Return [X, Y] of the center of cell containing provided text 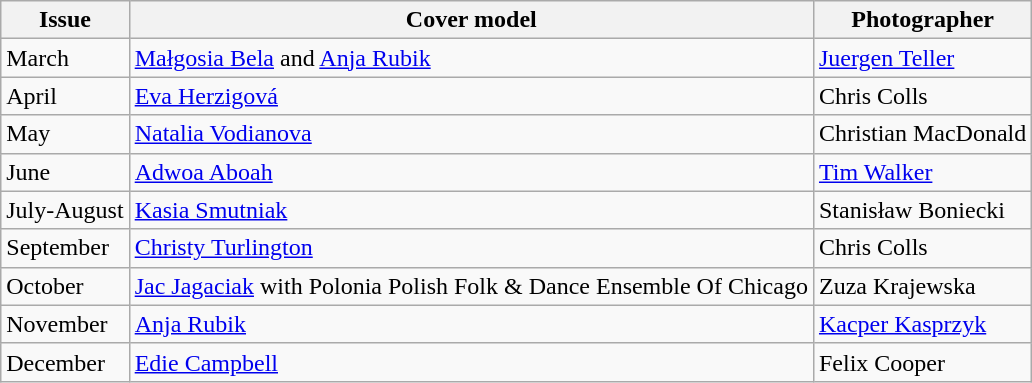
October [65, 286]
Anja Rubik [471, 324]
Tim Walker [922, 172]
May [65, 134]
Zuza Krajewska [922, 286]
Christian MacDonald [922, 134]
Eva Herzigová [471, 96]
Photographer [922, 20]
Kasia Smutniak [471, 210]
September [65, 248]
Cover model [471, 20]
April [65, 96]
Stanisław Boniecki [922, 210]
Małgosia Bela and Anja Rubik [471, 58]
March [65, 58]
Natalia Vodianova [471, 134]
Kacper Kasprzyk [922, 324]
Edie Campbell [471, 362]
December [65, 362]
June [65, 172]
Juergen Teller [922, 58]
Felix Cooper [922, 362]
November [65, 324]
Adwoa Aboah [471, 172]
Christy Turlington [471, 248]
July-August [65, 210]
Jac Jagaciak with Polonia Polish Folk & Dance Ensemble Of Chicago [471, 286]
Issue [65, 20]
